Scan for the cell matching the given text and deliver its (x, y) coordinate at center. 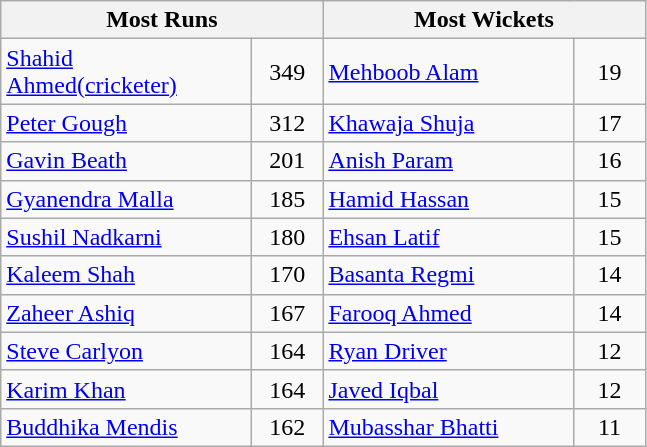
Kaleem Shah (126, 275)
17 (610, 123)
16 (610, 161)
167 (288, 313)
Zaheer Ashiq (126, 313)
180 (288, 237)
201 (288, 161)
Farooq Ahmed (448, 313)
Hamid Hassan (448, 199)
Buddhika Mendis (126, 427)
Mehboob Alam (448, 72)
Most Runs (162, 20)
Gavin Beath (126, 161)
Most Wickets (484, 20)
Karim Khan (126, 389)
Ryan Driver (448, 351)
312 (288, 123)
Khawaja Shuja (448, 123)
Ehsan Latif (448, 237)
Basanta Regmi (448, 275)
Sushil Nadkarni (126, 237)
170 (288, 275)
19 (610, 72)
349 (288, 72)
11 (610, 427)
185 (288, 199)
Peter Gough (126, 123)
Mubasshar Bhatti (448, 427)
Steve Carlyon (126, 351)
Javed Iqbal (448, 389)
Anish Param (448, 161)
Shahid Ahmed(cricketer) (126, 72)
Gyanendra Malla (126, 199)
162 (288, 427)
